Return the [X, Y] coordinate for the center point of the cell that contains the specified text.  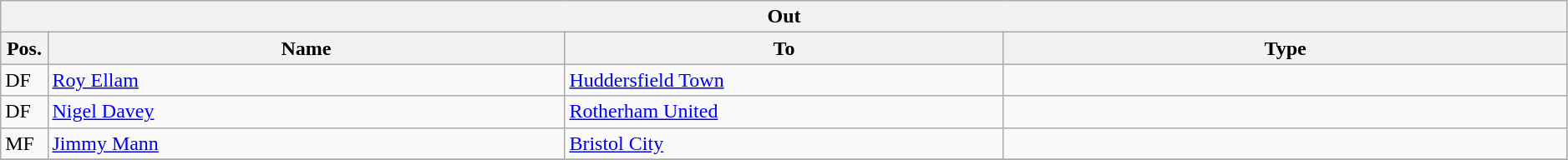
To [784, 48]
Jimmy Mann [306, 143]
Nigel Davey [306, 112]
Out [784, 17]
Name [306, 48]
Type [1285, 48]
Huddersfield Town [784, 80]
Rotherham United [784, 112]
Pos. [24, 48]
MF [24, 143]
Roy Ellam [306, 80]
Bristol City [784, 143]
